Pinpoint the cell where the given text exists, returning its (X, Y) midpoint coordinate. 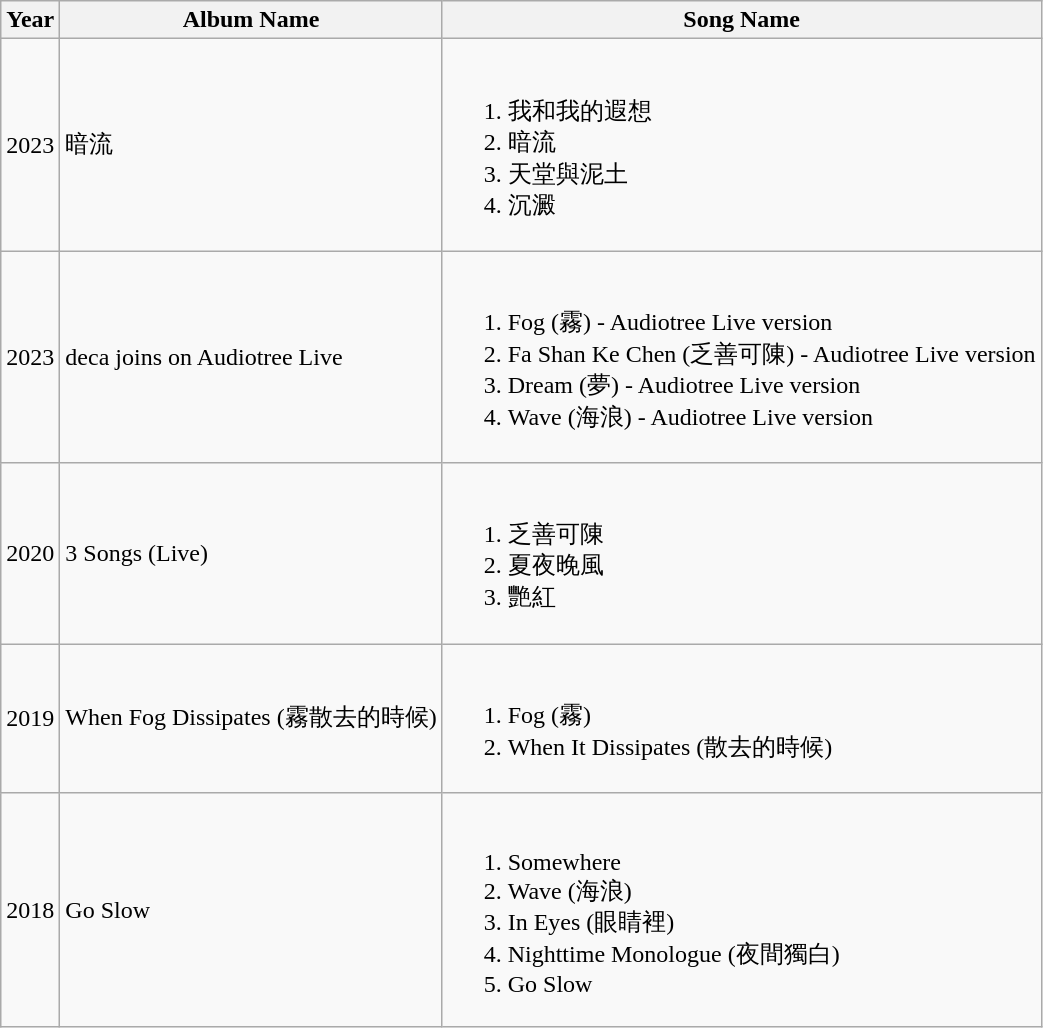
2020 (30, 554)
Song Name (742, 20)
Fog (霧) - Audiotree Live versionFa Shan Ke Chen (乏善可陳) - Audiotree Live versionDream (夢) - Audiotree Live versionWave (海浪) - Audiotree Live version (742, 357)
Fog (霧)When It Dissipates (散去的時候) (742, 718)
Year (30, 20)
我和我的遐想暗流天堂與泥土沉澱 (742, 145)
Go Slow (251, 910)
3 Songs (Live) (251, 554)
2019 (30, 718)
2018 (30, 910)
When Fog Dissipates (霧散去的時候) (251, 718)
SomewhereWave (海浪)In Eyes (眼睛裡)Nighttime Monologue (夜間獨白)Go Slow (742, 910)
乏善可陳夏夜晚風艷紅 (742, 554)
暗流 (251, 145)
deca joins on Audiotree Live (251, 357)
Album Name (251, 20)
